Provide the [x, y] coordinate of the cell's center where the given text is located.  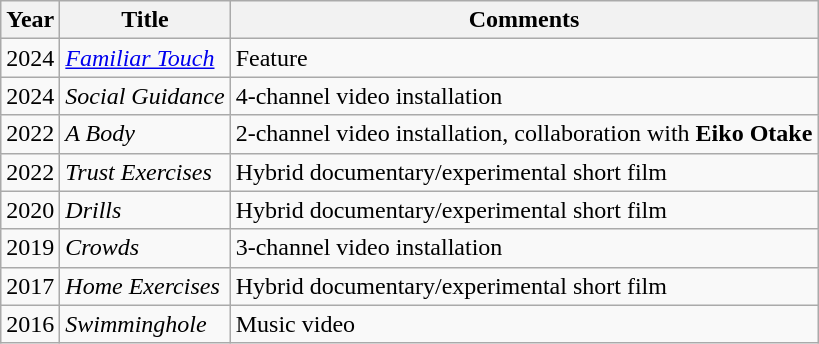
2020 [30, 210]
Trust Exercises [145, 172]
Drills [145, 210]
Music video [524, 324]
3-channel video installation [524, 248]
2017 [30, 286]
Swimminghole [145, 324]
2-channel video installation, collaboration with Eiko Otake [524, 134]
2016 [30, 324]
Comments [524, 20]
A Body [145, 134]
Crowds [145, 248]
Familiar Touch [145, 58]
Year [30, 20]
Home Exercises [145, 286]
4-channel video installation [524, 96]
Feature [524, 58]
Title [145, 20]
2019 [30, 248]
Social Guidance [145, 96]
